Capture the cell that displays the provided text and extract its (X, Y) central coordinate. 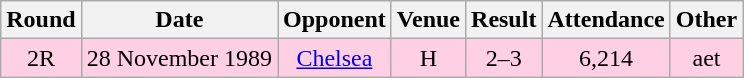
Date (179, 20)
Other (706, 20)
Attendance (606, 20)
Round (41, 20)
28 November 1989 (179, 58)
H (428, 58)
aet (706, 58)
Opponent (335, 20)
2R (41, 58)
Chelsea (335, 58)
Venue (428, 20)
6,214 (606, 58)
2–3 (504, 58)
Result (504, 20)
